Identify which cell holds the provided text, then report its (X, Y) central coordinate. 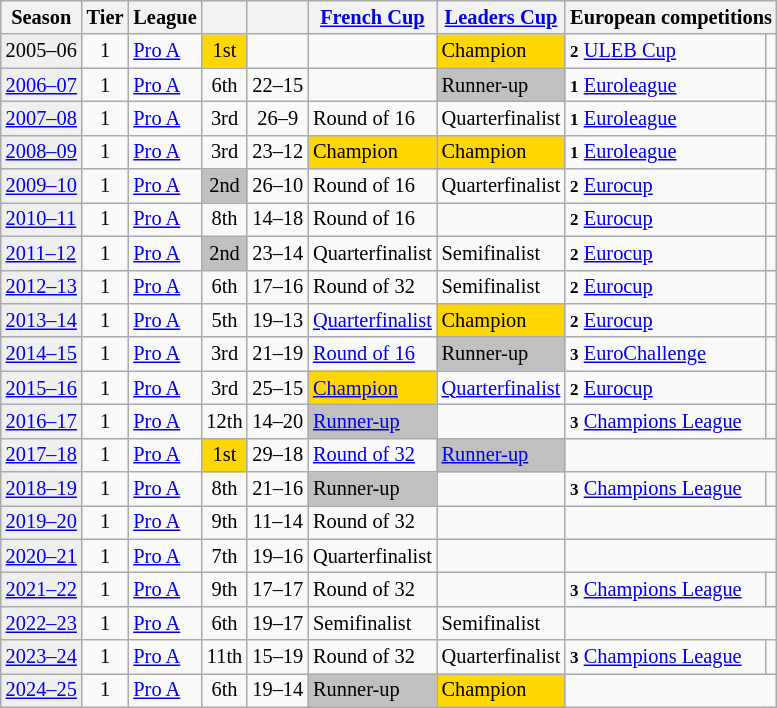
2016–17 (42, 421)
French Cup (372, 17)
2009–10 (42, 186)
2024–25 (42, 690)
2008–09 (42, 152)
2013–14 (42, 320)
23–14 (278, 253)
2017–18 (42, 455)
23–12 (278, 152)
2007–08 (42, 118)
3 EuroChallenge (666, 354)
21–19 (278, 354)
25–15 (278, 388)
26–9 (278, 118)
European competitions (671, 17)
19–13 (278, 320)
11th (225, 657)
2015–16 (42, 388)
2018–19 (42, 489)
2021–22 (42, 589)
2005–06 (42, 51)
17–17 (278, 589)
2023–24 (42, 657)
5th (225, 320)
2014–15 (42, 354)
14–18 (278, 219)
Tier (106, 17)
2012–13 (42, 287)
17–16 (278, 287)
22–15 (278, 85)
Season (42, 17)
Leaders Cup (502, 17)
7th (225, 556)
29–18 (278, 455)
19–14 (278, 690)
12th (225, 421)
19–17 (278, 623)
26–10 (278, 186)
19–16 (278, 556)
21–16 (278, 489)
14–20 (278, 421)
15–19 (278, 657)
2019–20 (42, 522)
2006–07 (42, 85)
League (164, 17)
11–14 (278, 522)
2011–12 (42, 253)
2010–11 (42, 219)
2020–21 (42, 556)
2022–23 (42, 623)
2 ULEB Cup (666, 51)
